Output the (X, Y) coordinate of the center of the cell containing the given text.  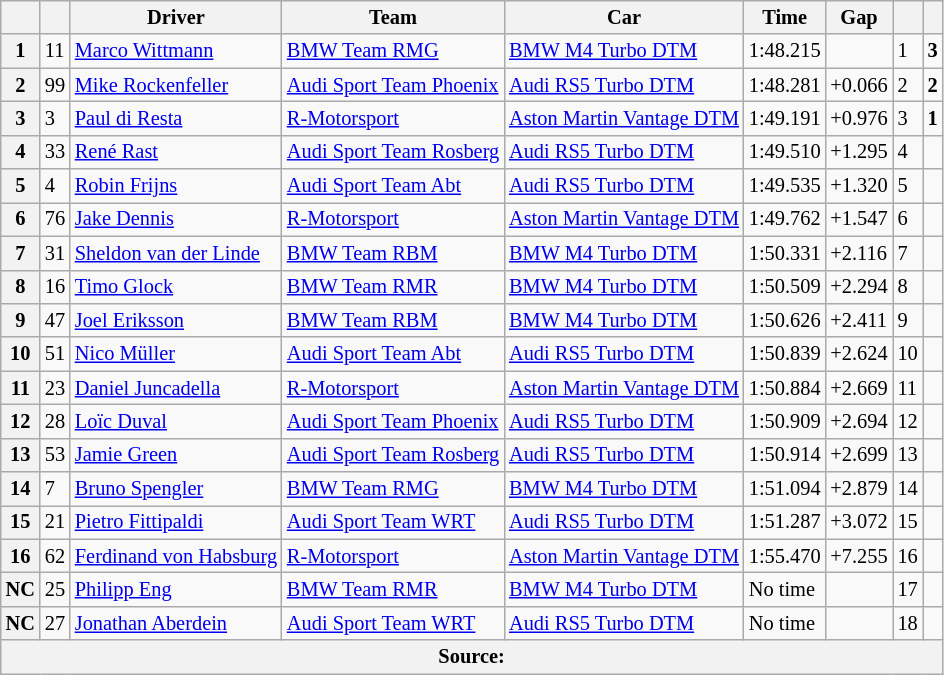
Bruno Spengler (176, 489)
1:49.191 (785, 118)
23 (55, 388)
+2.669 (858, 388)
Joel Eriksson (176, 320)
21 (55, 522)
31 (55, 253)
Time (785, 17)
1:49.762 (785, 219)
Mike Rockenfeller (176, 85)
Pietro Fittipaldi (176, 522)
33 (55, 152)
+7.255 (858, 556)
+0.976 (858, 118)
Ferdinand von Habsburg (176, 556)
+2.879 (858, 489)
1:49.535 (785, 186)
Team (393, 17)
27 (55, 623)
Timo Glock (176, 287)
1:51.287 (785, 522)
1:50.331 (785, 253)
+1.295 (858, 152)
+2.116 (858, 253)
Sheldon van der Linde (176, 253)
Philipp Eng (176, 589)
1:50.626 (785, 320)
+2.699 (858, 455)
76 (55, 219)
Jonathan Aberdein (176, 623)
Gap (858, 17)
1:48.281 (785, 85)
53 (55, 455)
51 (55, 354)
25 (55, 589)
+2.624 (858, 354)
Jake Dennis (176, 219)
+0.066 (858, 85)
Source: (472, 657)
Driver (176, 17)
1:49.510 (785, 152)
1:50.914 (785, 455)
1:50.509 (785, 287)
René Rast (176, 152)
+2.411 (858, 320)
+1.547 (858, 219)
+3.072 (858, 522)
Paul di Resta (176, 118)
18 (908, 623)
1:51.094 (785, 489)
17 (908, 589)
+2.294 (858, 287)
Loïc Duval (176, 421)
99 (55, 85)
1:50.909 (785, 421)
Jamie Green (176, 455)
1:50.884 (785, 388)
+2.694 (858, 421)
28 (55, 421)
Car (624, 17)
47 (55, 320)
1:50.839 (785, 354)
+1.320 (858, 186)
Nico Müller (176, 354)
Robin Frijns (176, 186)
62 (55, 556)
1:55.470 (785, 556)
Marco Wittmann (176, 51)
1:48.215 (785, 51)
Daniel Juncadella (176, 388)
